Capture the cell that displays the provided text and extract its [X, Y] central coordinate. 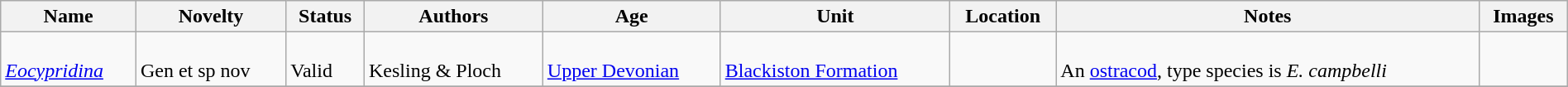
Novelty [210, 17]
Authors [453, 17]
Status [326, 17]
Eocypridina [69, 60]
Kesling & Ploch [453, 60]
Images [1523, 17]
Valid [326, 60]
Location [1002, 17]
Notes [1268, 17]
Unit [835, 17]
Upper Devonian [632, 60]
Blackiston Formation [835, 60]
Age [632, 17]
Gen et sp nov [210, 60]
An ostracod, type species is E. campbelli [1268, 60]
Name [69, 17]
